Return (x, y) of the center of cell containing provided text 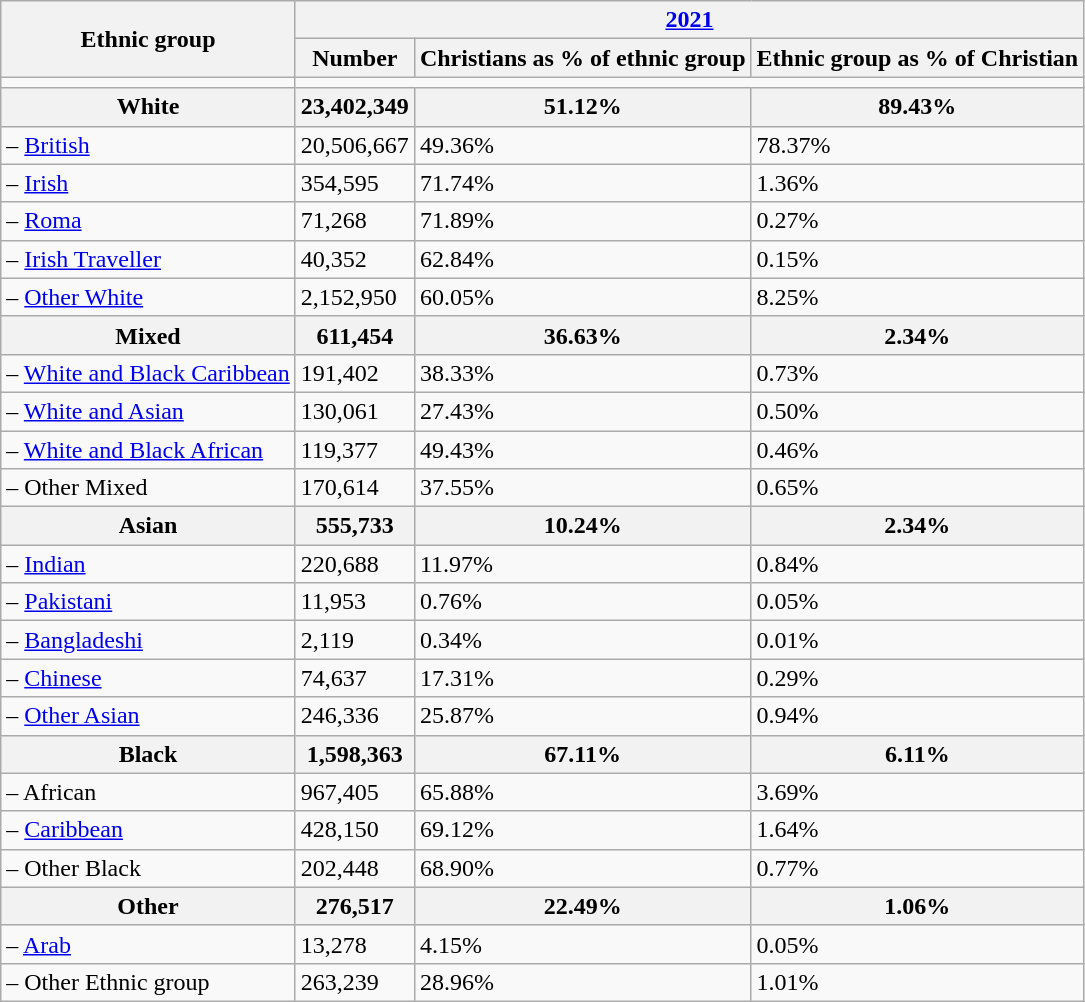
555,733 (354, 526)
119,377 (354, 449)
20,506,667 (354, 145)
Black (148, 754)
60.05% (582, 297)
– Pakistani (148, 602)
49.43% (582, 449)
25.87% (582, 716)
– Other Mixed (148, 488)
– Other Ethnic group (148, 982)
0.77% (918, 868)
263,239 (354, 982)
51.12% (582, 107)
4.15% (582, 944)
1.36% (918, 183)
0.84% (918, 564)
0.65% (918, 488)
0.46% (918, 449)
– Arab (148, 944)
– White and Asian (148, 411)
36.63% (582, 335)
71.74% (582, 183)
White (148, 107)
67.11% (582, 754)
6.11% (918, 754)
191,402 (354, 373)
0.27% (918, 221)
611,454 (354, 335)
– African (148, 792)
74,637 (354, 678)
71,268 (354, 221)
49.36% (582, 145)
78.37% (918, 145)
– Other Asian (148, 716)
2,119 (354, 640)
246,336 (354, 716)
0.94% (918, 716)
23,402,349 (354, 107)
1,598,363 (354, 754)
89.43% (918, 107)
– White and Black Caribbean (148, 373)
2021 (689, 20)
27.43% (582, 411)
Asian (148, 526)
– Indian (148, 564)
Christians as % of ethnic group (582, 58)
8.25% (918, 297)
220,688 (354, 564)
0.73% (918, 373)
71.89% (582, 221)
37.55% (582, 488)
2,152,950 (354, 297)
0.76% (582, 602)
65.88% (582, 792)
40,352 (354, 259)
0.34% (582, 640)
202,448 (354, 868)
– British (148, 145)
– White and Black African (148, 449)
Ethnic group (148, 39)
– Caribbean (148, 830)
28.96% (582, 982)
– Other Black (148, 868)
10.24% (582, 526)
0.50% (918, 411)
38.33% (582, 373)
– Irish (148, 183)
– Bangladeshi (148, 640)
11.97% (582, 564)
0.29% (918, 678)
– Chinese (148, 678)
69.12% (582, 830)
428,150 (354, 830)
3.69% (918, 792)
– Roma (148, 221)
Number (354, 58)
13,278 (354, 944)
0.15% (918, 259)
22.49% (582, 906)
967,405 (354, 792)
17.31% (582, 678)
354,595 (354, 183)
Ethnic group as % of Christian (918, 58)
1.64% (918, 830)
Mixed (148, 335)
– Irish Traveller (148, 259)
Other (148, 906)
1.01% (918, 982)
1.06% (918, 906)
130,061 (354, 411)
62.84% (582, 259)
170,614 (354, 488)
– Other White (148, 297)
11,953 (354, 602)
68.90% (582, 868)
0.01% (918, 640)
276,517 (354, 906)
